Extract the [X, Y] coordinate from the center of the cell holding the provided text.  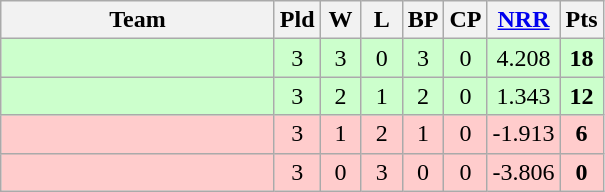
4.208 [524, 58]
BP [423, 20]
Team [138, 20]
NRR [524, 20]
6 [582, 134]
Pts [582, 20]
12 [582, 96]
1.343 [524, 96]
18 [582, 58]
W [340, 20]
CP [466, 20]
-3.806 [524, 172]
Pld [297, 20]
L [382, 20]
-1.913 [524, 134]
